Find where the given text appears and provide that cell's center as (x, y) coordinate. 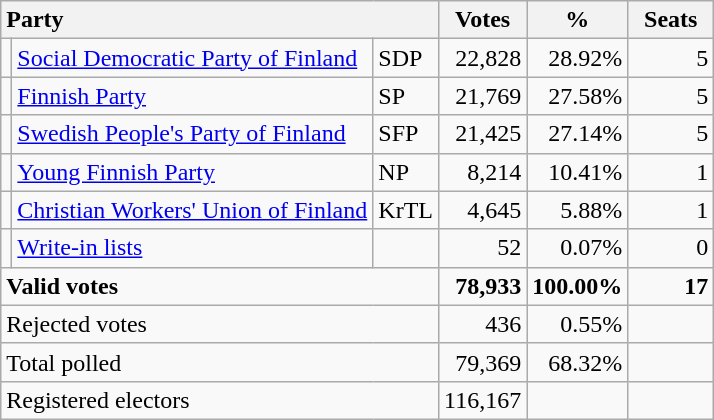
Total polled (220, 362)
Votes (483, 20)
4,645 (483, 210)
68.32% (578, 362)
KrTL (406, 210)
% (578, 20)
Finnish Party (192, 96)
0 (671, 248)
21,425 (483, 134)
436 (483, 324)
17 (671, 286)
27.58% (578, 96)
Party (220, 20)
Rejected votes (220, 324)
5.88% (578, 210)
Social Democratic Party of Finland (192, 58)
Christian Workers' Union of Finland (192, 210)
Registered electors (220, 400)
116,167 (483, 400)
SP (406, 96)
79,369 (483, 362)
Seats (671, 20)
Write-in lists (192, 248)
Swedish People's Party of Finland (192, 134)
SFP (406, 134)
100.00% (578, 286)
52 (483, 248)
78,933 (483, 286)
8,214 (483, 172)
0.55% (578, 324)
27.14% (578, 134)
10.41% (578, 172)
NP (406, 172)
Valid votes (220, 286)
Young Finnish Party (192, 172)
SDP (406, 58)
28.92% (578, 58)
22,828 (483, 58)
0.07% (578, 248)
21,769 (483, 96)
